Find where the given text appears and provide that cell's center as [x, y] coordinate. 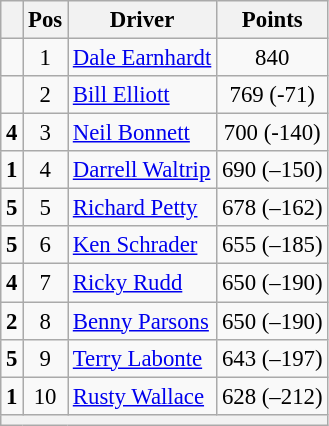
655 (–185) [272, 245]
Neil Bonnett [142, 133]
Dale Earnhardt [142, 58]
Rusty Wallace [142, 396]
7 [46, 283]
700 (-140) [272, 133]
769 (-71) [272, 95]
643 (–197) [272, 358]
Benny Parsons [142, 321]
6 [46, 245]
3 [46, 133]
690 (–150) [272, 170]
Terry Labonte [142, 358]
9 [46, 358]
Darrell Waltrip [142, 170]
Pos [46, 20]
678 (–162) [272, 208]
Driver [142, 20]
Points [272, 20]
Richard Petty [142, 208]
628 (–212) [272, 396]
Ricky Rudd [142, 283]
Ken Schrader [142, 245]
8 [46, 321]
Bill Elliott [142, 95]
10 [46, 396]
840 [272, 58]
